Identify which cell holds the provided text, then report its [x, y] central coordinate. 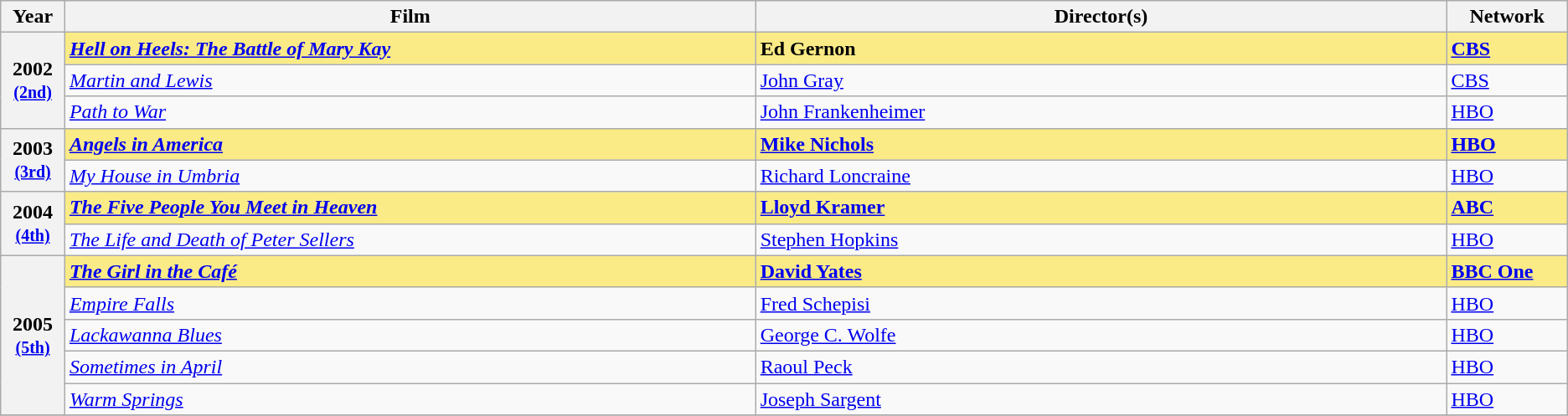
John Frankenheimer [1101, 112]
David Yates [1101, 271]
Film [410, 17]
Richard Loncraine [1101, 176]
Director(s) [1101, 17]
2002(2nd) [34, 80]
Lloyd Kramer [1101, 208]
Mike Nichols [1101, 144]
Raoul Peck [1101, 367]
Path to War [410, 112]
Warm Springs [410, 399]
Angels in America [410, 144]
The Girl in the Café [410, 271]
ABC [1507, 208]
2003(3rd) [34, 160]
Sometimes in April [410, 367]
Lackawanna Blues [410, 335]
George C. Wolfe [1101, 335]
Hell on Heels: The Battle of Mary Kay [410, 49]
Fred Schepisi [1101, 303]
Martin and Lewis [410, 80]
The Five People You Meet in Heaven [410, 208]
Joseph Sargent [1101, 399]
2004(4th) [34, 223]
Stephen Hopkins [1101, 239]
Ed Gernon [1101, 49]
Empire Falls [410, 303]
2005(5th) [34, 335]
John Gray [1101, 80]
The Life and Death of Peter Sellers [410, 239]
BBC One [1507, 271]
My House in Umbria [410, 176]
Year [34, 17]
Network [1507, 17]
